Return (x, y) of the center of cell containing provided text 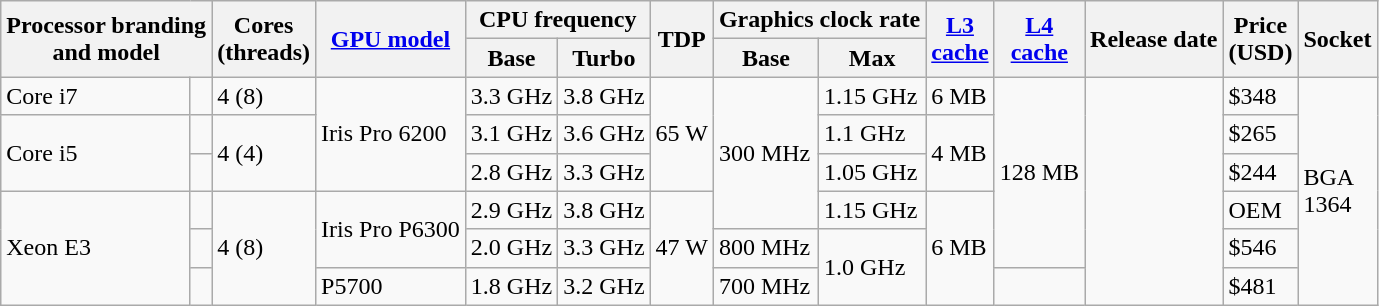
GPU model (391, 39)
1.05 GHz (872, 172)
Xeon E3 (96, 248)
2.8 GHz (511, 172)
$348 (1260, 96)
Iris Pro 6200 (391, 134)
1.8 GHz (511, 286)
3.6 GHz (604, 134)
1.0 GHz (872, 267)
TDP (682, 39)
4 (4) (264, 153)
47 W (682, 248)
Price(USD) (1260, 39)
CPU frequency (558, 20)
$265 (1260, 134)
Turbo (604, 58)
128 MB (1039, 172)
Core i5 (96, 153)
65 W (682, 134)
Core i7 (96, 96)
Processor brandingand model (106, 39)
700 MHz (766, 286)
Cores(threads) (264, 39)
Iris Pro P6300 (391, 229)
Socket (1338, 39)
OEM (1260, 210)
Max (872, 58)
Release date (1154, 39)
800 MHz (766, 248)
P5700 (391, 286)
300 MHz (766, 153)
4 MB (960, 153)
2.9 GHz (511, 210)
$546 (1260, 248)
BGA1364 (1338, 191)
3.1 GHz (511, 134)
2.0 GHz (511, 248)
Graphics clock rate (819, 20)
L4cache (1039, 39)
L3cache (960, 39)
$244 (1260, 172)
$481 (1260, 286)
1.1 GHz (872, 134)
3.2 GHz (604, 286)
